Provide the (x, y) coordinate of the cell's center where the given text is located.  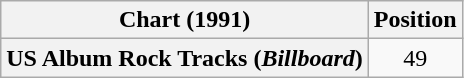
Chart (1991) (185, 20)
Position (415, 20)
US Album Rock Tracks (Billboard) (185, 58)
49 (415, 58)
